Scan for the cell matching the given text and deliver its (X, Y) coordinate at center. 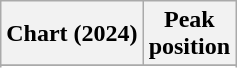
Chart (2024) (72, 34)
Peakposition (189, 34)
